Identify which cell holds the provided text, then report its (x, y) central coordinate. 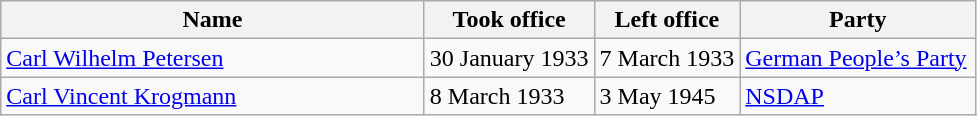
German People’s Party (858, 58)
7 March 1933 (667, 58)
Carl Vincent Krogmann (213, 96)
Carl Wilhelm Petersen (213, 58)
Left office (667, 20)
8 March 1933 (509, 96)
30 January 1933 (509, 58)
3 May 1945 (667, 96)
Party (858, 20)
Took office (509, 20)
Name (213, 20)
NSDAP (858, 96)
